Locate the cell with the specified text and output its (x, y) center coordinate. 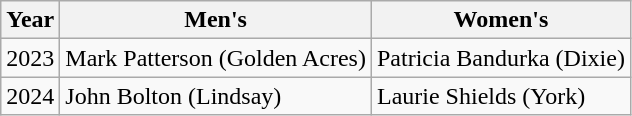
Mark Patterson (Golden Acres) (216, 58)
Laurie Shields (York) (500, 96)
John Bolton (Lindsay) (216, 96)
Men's (216, 20)
2023 (30, 58)
Year (30, 20)
Women's (500, 20)
Patricia Bandurka (Dixie) (500, 58)
2024 (30, 96)
